From the cell containing the given text, extract its center point as (X, Y) coordinate. 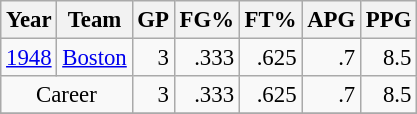
Team (94, 20)
FG% (206, 20)
GP (153, 20)
1948 (29, 58)
Year (29, 20)
Career (66, 95)
PPG (389, 20)
APG (332, 20)
Boston (94, 58)
FT% (270, 20)
